Detect which cell encompasses the target text, then output its (X, Y) center coordinate. 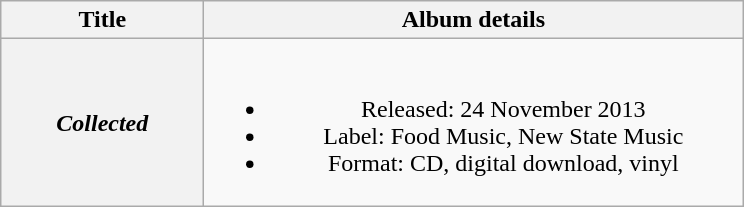
Album details (474, 20)
Collected (102, 122)
Released: 24 November 2013Label: Food Music, New State MusicFormat: CD, digital download, vinyl (474, 122)
Title (102, 20)
